Find where the given text appears and provide that cell's center as [X, Y] coordinate. 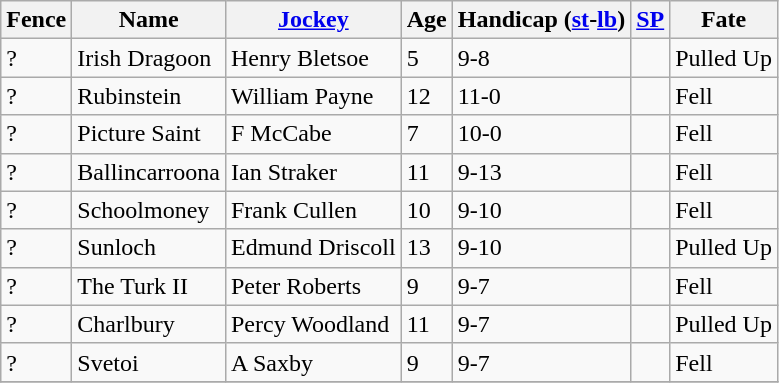
Peter Roberts [313, 286]
Schoolmoney [149, 210]
Ian Straker [313, 172]
Irish Dragoon [149, 58]
5 [426, 58]
SP [650, 20]
Sunloch [149, 248]
Rubinstein [149, 96]
Frank Cullen [313, 210]
10 [426, 210]
Svetoi [149, 362]
Fate [724, 20]
Edmund Driscoll [313, 248]
Name [149, 20]
Percy Woodland [313, 324]
Fence [36, 20]
7 [426, 134]
Charlbury [149, 324]
10-0 [541, 134]
William Payne [313, 96]
Handicap (st-lb) [541, 20]
A Saxby [313, 362]
The Turk II [149, 286]
Jockey [313, 20]
9-8 [541, 58]
Age [426, 20]
12 [426, 96]
11-0 [541, 96]
F McCabe [313, 134]
13 [426, 248]
9-13 [541, 172]
Henry Bletsoe [313, 58]
Ballincarroona [149, 172]
Picture Saint [149, 134]
